Determine the (x, y) coordinate at the center of the cell enclosing the given text.  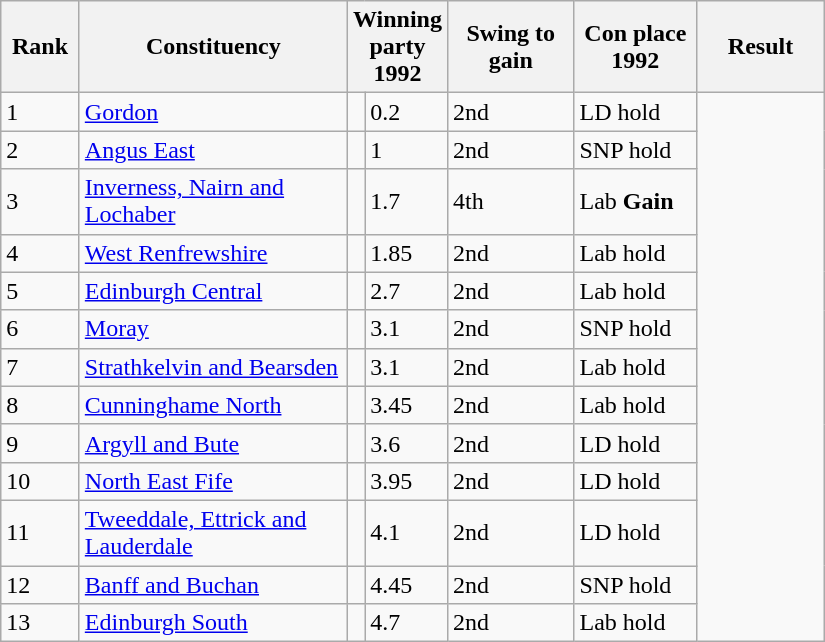
Edinburgh Central (213, 291)
Lab Gain (636, 202)
Argyll and Bute (213, 443)
Inverness, Nairn and Lochaber (213, 202)
3.45 (406, 405)
3 (40, 202)
Swing to gain (510, 47)
6 (40, 329)
Constituency (213, 47)
0.2 (406, 112)
4.7 (406, 623)
3.95 (406, 481)
13 (40, 623)
Strathkelvin and Bearsden (213, 367)
3.6 (406, 443)
North East Fife (213, 481)
Banff and Buchan (213, 585)
Angus East (213, 150)
Cunninghame North (213, 405)
Con place 1992 (636, 47)
12 (40, 585)
10 (40, 481)
2 (40, 150)
Gordon (213, 112)
4 (40, 253)
11 (40, 532)
Result (761, 47)
7 (40, 367)
9 (40, 443)
8 (40, 405)
4.45 (406, 585)
Rank (40, 47)
4th (510, 202)
Tweeddale, Ettrick and Lauderdale (213, 532)
1.85 (406, 253)
2.7 (406, 291)
1.7 (406, 202)
Moray (213, 329)
5 (40, 291)
West Renfrewshire (213, 253)
Winning party 1992 (397, 47)
Edinburgh South (213, 623)
4.1 (406, 532)
